Detect which cell encompasses the target text, then output its [x, y] center coordinate. 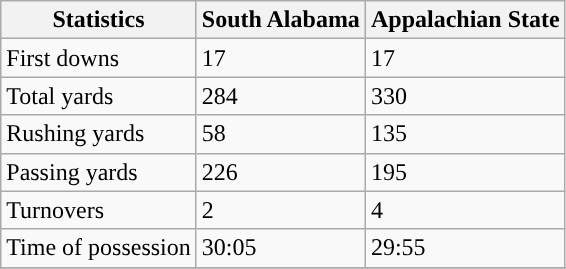
58 [280, 134]
2 [280, 210]
First downs [99, 58]
South Alabama [280, 20]
Turnovers [99, 210]
30:05 [280, 248]
Time of possession [99, 248]
195 [465, 172]
330 [465, 96]
Appalachian State [465, 20]
4 [465, 210]
Statistics [99, 20]
135 [465, 134]
284 [280, 96]
Total yards [99, 96]
29:55 [465, 248]
Passing yards [99, 172]
Rushing yards [99, 134]
226 [280, 172]
